Capture the cell that displays the provided text and extract its [X, Y] central coordinate. 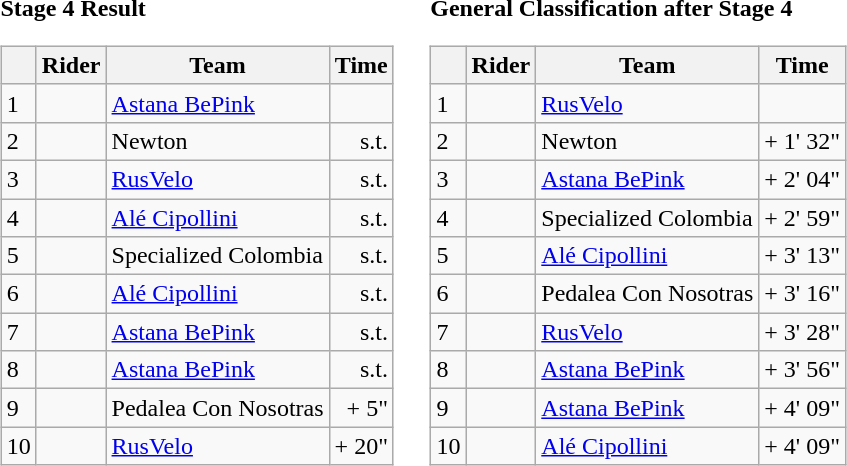
+ 3' 28" [802, 332]
+ 3' 16" [802, 294]
+ 2' 59" [802, 217]
+ 20" [361, 446]
+ 3' 56" [802, 370]
+ 1' 32" [802, 141]
+ 3' 13" [802, 256]
+ 5" [361, 408]
+ 2' 04" [802, 179]
